For the text-containing cell, return its midpoint in (x, y) coordinate format. 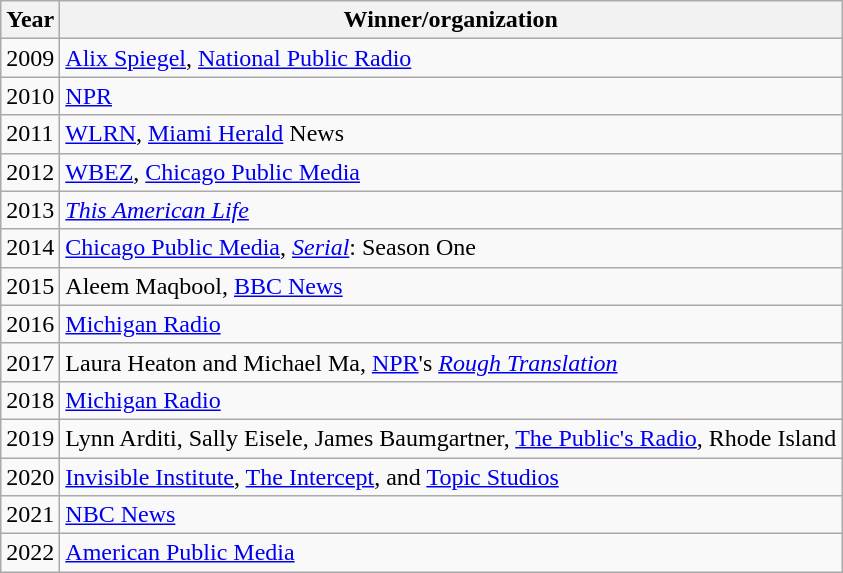
2020 (30, 477)
2010 (30, 96)
2012 (30, 172)
NBC News (451, 515)
2017 (30, 362)
2014 (30, 248)
2021 (30, 515)
2019 (30, 438)
Chicago Public Media, Serial: Season One (451, 248)
Aleem Maqbool, BBC News (451, 286)
2013 (30, 210)
WLRN, Miami Herald News (451, 134)
This American Life (451, 210)
Winner/organization (451, 20)
American Public Media (451, 553)
2009 (30, 58)
2022 (30, 553)
2011 (30, 134)
2016 (30, 324)
NPR (451, 96)
WBEZ, Chicago Public Media (451, 172)
2018 (30, 400)
Lynn Arditi, Sally Eisele, James Baumgartner, The Public's Radio, Rhode Island (451, 438)
Laura Heaton and Michael Ma, NPR's Rough Translation (451, 362)
2015 (30, 286)
Invisible Institute, The Intercept, and Topic Studios (451, 477)
Alix Spiegel, National Public Radio (451, 58)
Year (30, 20)
